Identify which cell holds the provided text, then report its [x, y] central coordinate. 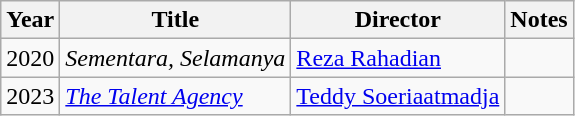
Reza Rahadian [398, 58]
Year [30, 20]
Sementara, Selamanya [176, 58]
Teddy Soeriaatmadja [398, 96]
Title [176, 20]
Notes [539, 20]
2020 [30, 58]
Director [398, 20]
2023 [30, 96]
The Talent Agency [176, 96]
